Locate the cell with the specified text and output its [x, y] center coordinate. 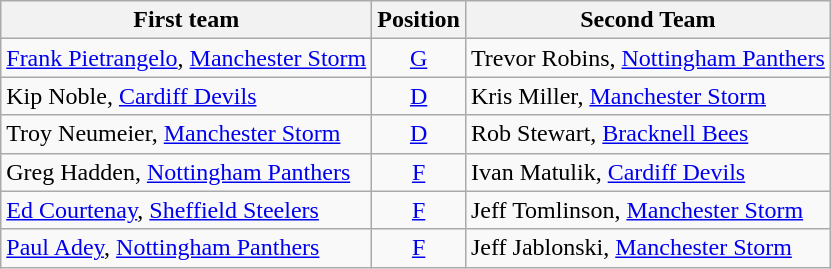
Jeff Tomlinson, Manchester Storm [648, 210]
Troy Neumeier, Manchester Storm [186, 134]
Trevor Robins, Nottingham Panthers [648, 58]
Jeff Jablonski, Manchester Storm [648, 248]
Ivan Matulik, Cardiff Devils [648, 172]
First team [186, 20]
G [419, 58]
Ed Courtenay, Sheffield Steelers [186, 210]
Kris Miller, Manchester Storm [648, 96]
Frank Pietrangelo, Manchester Storm [186, 58]
Second Team [648, 20]
Greg Hadden, Nottingham Panthers [186, 172]
Position [419, 20]
Rob Stewart, Bracknell Bees [648, 134]
Paul Adey, Nottingham Panthers [186, 248]
Kip Noble, Cardiff Devils [186, 96]
